Identify which cell holds the provided text, then report its [X, Y] central coordinate. 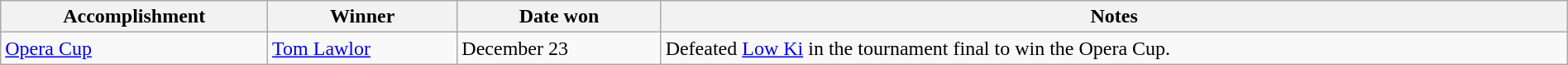
Date won [559, 17]
Tom Lawlor [362, 48]
Accomplishment [134, 17]
Notes [1114, 17]
Opera Cup [134, 48]
Winner [362, 17]
December 23 [559, 48]
Defeated Low Ki in the tournament final to win the Opera Cup. [1114, 48]
